Return the [x, y] coordinate for the center point of the cell that contains the specified text.  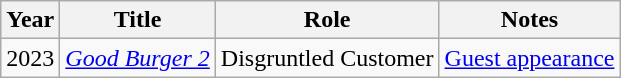
Notes [530, 20]
2023 [30, 58]
Year [30, 20]
Title [138, 20]
Role [327, 20]
Guest appearance [530, 58]
Good Burger 2 [138, 58]
Disgruntled Customer [327, 58]
